Return (x, y) of the center of cell containing provided text 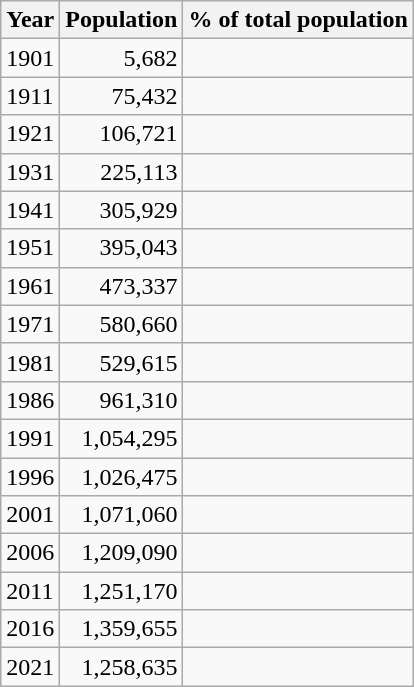
1971 (30, 324)
% of total population (298, 20)
529,615 (122, 362)
75,432 (122, 96)
1931 (30, 172)
395,043 (122, 248)
305,929 (122, 210)
1921 (30, 134)
1,209,090 (122, 553)
225,113 (122, 172)
1,026,475 (122, 477)
1981 (30, 362)
Year (30, 20)
1986 (30, 400)
106,721 (122, 134)
1,054,295 (122, 438)
1,359,655 (122, 629)
2006 (30, 553)
1,071,060 (122, 515)
1,251,170 (122, 591)
1951 (30, 248)
1,258,635 (122, 667)
1961 (30, 286)
580,660 (122, 324)
5,682 (122, 58)
961,310 (122, 400)
2021 (30, 667)
1941 (30, 210)
1901 (30, 58)
2016 (30, 629)
1911 (30, 96)
1996 (30, 477)
Population (122, 20)
1991 (30, 438)
2001 (30, 515)
2011 (30, 591)
473,337 (122, 286)
